Provide the [x, y] coordinate of the cell's center where the given text is located.  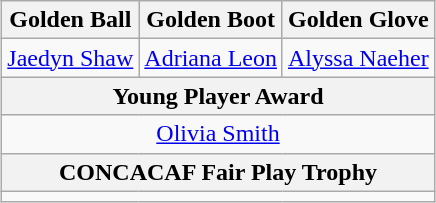
Alyssa Naeher [358, 58]
Golden Glove [358, 20]
CONCACAF Fair Play Trophy [218, 172]
Olivia Smith [218, 134]
Golden Boot [211, 20]
Young Player Award [218, 96]
Adriana Leon [211, 58]
Golden Ball [70, 20]
Jaedyn Shaw [70, 58]
